Identify which cell holds the provided text, then report its [X, Y] central coordinate. 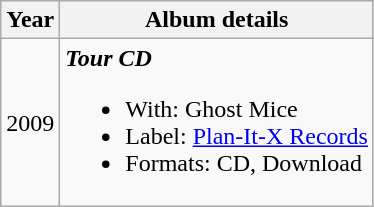
Year [30, 20]
2009 [30, 122]
Tour CDWith: Ghost MiceLabel: Plan-It-X RecordsFormats: CD, Download [217, 122]
Album details [217, 20]
